From the cell containing the given text, extract its center point as (x, y) coordinate. 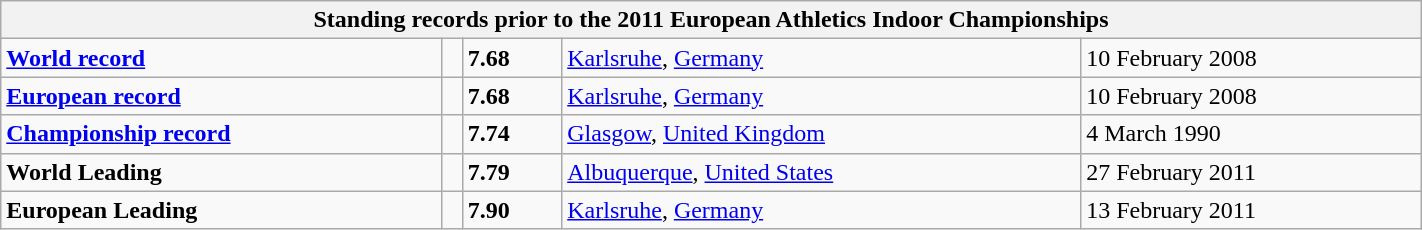
Standing records prior to the 2011 European Athletics Indoor Championships (711, 20)
7.74 (512, 134)
World Leading (222, 172)
27 February 2011 (1252, 172)
European record (222, 96)
13 February 2011 (1252, 210)
Glasgow, United Kingdom (822, 134)
4 March 1990 (1252, 134)
Championship record (222, 134)
European Leading (222, 210)
Albuquerque, United States (822, 172)
World record (222, 58)
7.79 (512, 172)
7.90 (512, 210)
